Pinpoint the cell where the given text exists, returning its (x, y) midpoint coordinate. 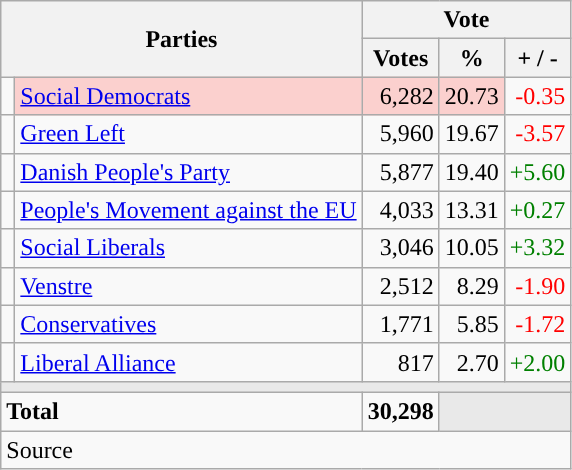
5.85 (472, 324)
Danish People's Party (188, 172)
+3.32 (538, 248)
Votes (400, 58)
+2.00 (538, 362)
Conservatives (188, 324)
13.31 (472, 210)
Total (182, 411)
5,960 (400, 134)
+ / - (538, 58)
6,282 (400, 96)
-1.90 (538, 286)
Source (286, 449)
30,298 (400, 411)
4,033 (400, 210)
Liberal Alliance (188, 362)
5,877 (400, 172)
Social Liberals (188, 248)
2,512 (400, 286)
1,771 (400, 324)
+5.60 (538, 172)
-1.72 (538, 324)
+0.27 (538, 210)
817 (400, 362)
3,046 (400, 248)
Green Left (188, 134)
People's Movement against the EU (188, 210)
Parties (182, 39)
20.73 (472, 96)
8.29 (472, 286)
19.67 (472, 134)
Venstre (188, 286)
-3.57 (538, 134)
10.05 (472, 248)
19.40 (472, 172)
Vote (466, 20)
Social Democrats (188, 96)
-0.35 (538, 96)
% (472, 58)
2.70 (472, 362)
